Determine the [x, y] coordinate at the center of the cell enclosing the given text.  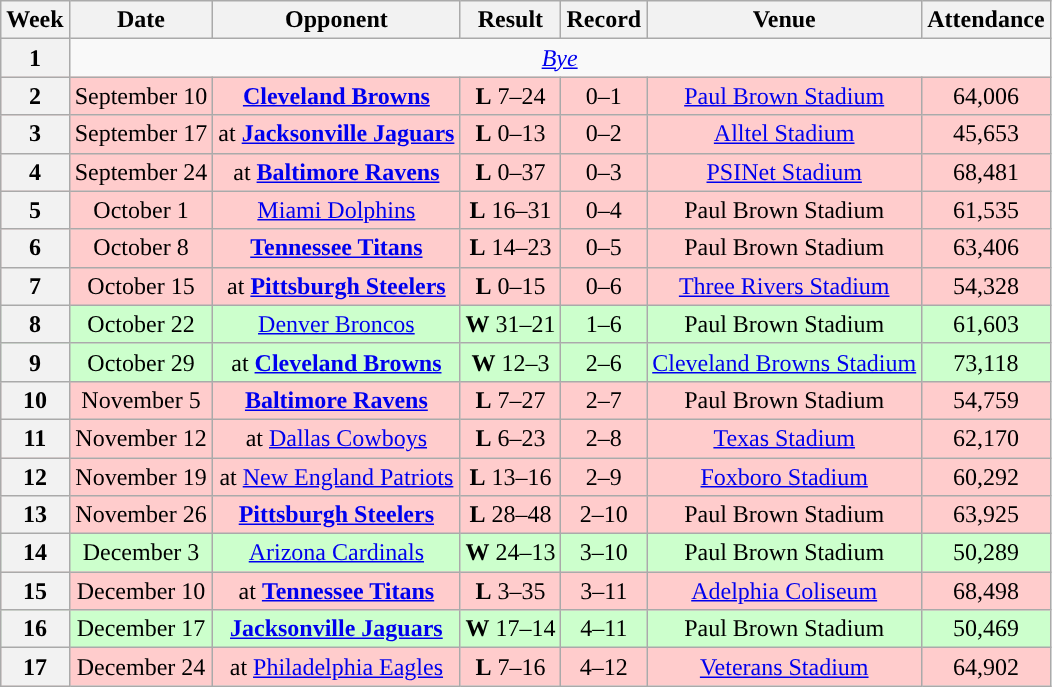
L 16–31 [510, 210]
Date [141, 20]
2–10 [604, 515]
W 24–13 [510, 553]
3–11 [604, 591]
at Jacksonville Jaguars [336, 134]
L 7–16 [510, 667]
Attendance [986, 20]
Result [510, 20]
November 26 [141, 515]
10 [35, 400]
September 10 [141, 96]
Texas Stadium [784, 438]
2–6 [604, 362]
L 3–35 [510, 591]
Adelphia Coliseum [784, 591]
L 28–48 [510, 515]
12 [35, 477]
0–5 [604, 248]
L 6–23 [510, 438]
60,292 [986, 477]
at Cleveland Browns [336, 362]
Alltel Stadium [784, 134]
Arizona Cardinals [336, 553]
0–1 [604, 96]
61,535 [986, 210]
0–3 [604, 172]
Denver Broncos [336, 324]
L 0–13 [510, 134]
October 8 [141, 248]
L 13–16 [510, 477]
5 [35, 210]
14 [35, 553]
December 10 [141, 591]
December 24 [141, 667]
63,406 [986, 248]
October 15 [141, 286]
Opponent [336, 20]
Foxboro Stadium [784, 477]
73,118 [986, 362]
October 1 [141, 210]
68,481 [986, 172]
Record [604, 20]
1–6 [604, 324]
Baltimore Ravens [336, 400]
Pittsburgh Steelers [336, 515]
50,289 [986, 553]
64,902 [986, 667]
0–4 [604, 210]
November 5 [141, 400]
54,759 [986, 400]
1 [35, 58]
Cleveland Browns Stadium [784, 362]
63,925 [986, 515]
50,469 [986, 629]
0–2 [604, 134]
3–10 [604, 553]
0–6 [604, 286]
4–12 [604, 667]
62,170 [986, 438]
PSINet Stadium [784, 172]
2–9 [604, 477]
September 17 [141, 134]
L 7–27 [510, 400]
W 12–3 [510, 362]
October 29 [141, 362]
17 [35, 667]
at Tennessee Titans [336, 591]
October 22 [141, 324]
54,328 [986, 286]
W 17–14 [510, 629]
December 17 [141, 629]
Venue [784, 20]
2–7 [604, 400]
4–11 [604, 629]
W 31–21 [510, 324]
L 0–15 [510, 286]
9 [35, 362]
Jacksonville Jaguars [336, 629]
Tennessee Titans [336, 248]
at Pittsburgh Steelers [336, 286]
November 12 [141, 438]
15 [35, 591]
at Dallas Cowboys [336, 438]
at New England Patriots [336, 477]
December 3 [141, 553]
at Baltimore Ravens [336, 172]
September 24 [141, 172]
Cleveland Browns [336, 96]
64,006 [986, 96]
L 7–24 [510, 96]
Week [35, 20]
4 [35, 172]
7 [35, 286]
2–8 [604, 438]
61,603 [986, 324]
Bye [560, 58]
Three Rivers Stadium [784, 286]
L 14–23 [510, 248]
at Philadelphia Eagles [336, 667]
45,653 [986, 134]
L 0–37 [510, 172]
Miami Dolphins [336, 210]
November 19 [141, 477]
Veterans Stadium [784, 667]
8 [35, 324]
2 [35, 96]
11 [35, 438]
68,498 [986, 591]
13 [35, 515]
16 [35, 629]
3 [35, 134]
6 [35, 248]
